For the text-containing cell, return its midpoint in [X, Y] coordinate format. 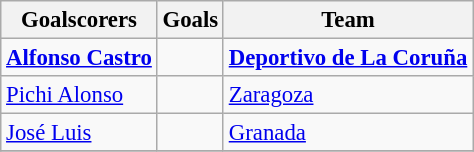
José Luis [79, 133]
Alfonso Castro [79, 58]
Deportivo de La Coruña [348, 58]
Goalscorers [79, 20]
Goals [190, 20]
Pichi Alonso [79, 95]
Granada [348, 133]
Team [348, 20]
Zaragoza [348, 95]
